Determine the [X, Y] coordinate at the center of the cell enclosing the given text.  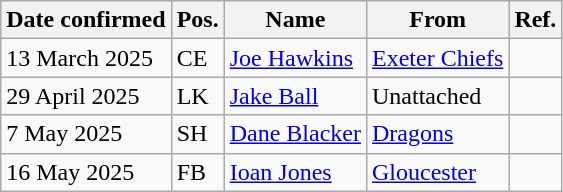
Unattached [437, 96]
Gloucester [437, 172]
Exeter Chiefs [437, 58]
Pos. [198, 20]
Jake Ball [295, 96]
29 April 2025 [86, 96]
LK [198, 96]
13 March 2025 [86, 58]
From [437, 20]
Dane Blacker [295, 134]
CE [198, 58]
SH [198, 134]
Name [295, 20]
16 May 2025 [86, 172]
Joe Hawkins [295, 58]
Ioan Jones [295, 172]
Ref. [536, 20]
FB [198, 172]
Date confirmed [86, 20]
Dragons [437, 134]
7 May 2025 [86, 134]
